Scan for the cell matching the given text and deliver its [x, y] coordinate at center. 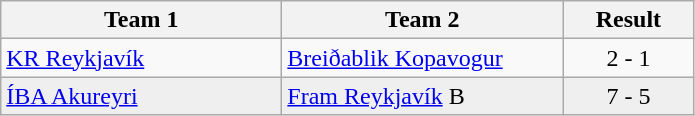
ÍBA Akureyri [142, 96]
Team 2 [422, 20]
KR Reykjavík [142, 58]
Result [628, 20]
Fram Reykjavík B [422, 96]
7 - 5 [628, 96]
Team 1 [142, 20]
2 - 1 [628, 58]
Breiðablik Kopavogur [422, 58]
